Find where the given text appears and provide that cell's center as (x, y) coordinate. 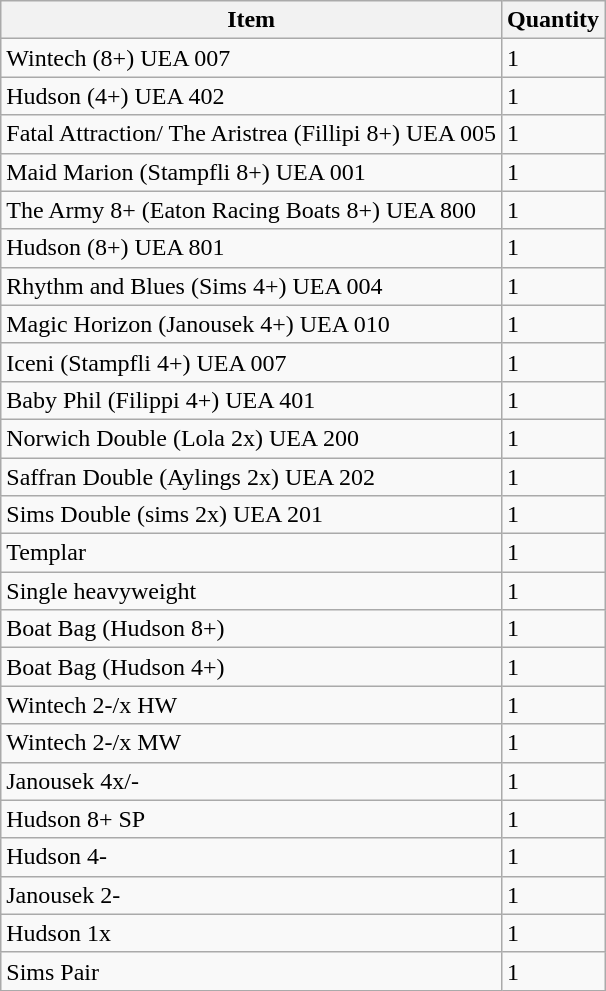
Janousek 2- (252, 895)
The Army 8+ (Eaton Racing Boats 8+) UEA 800 (252, 210)
Rhythm and Blues (Sims 4+) UEA 004 (252, 286)
Boat Bag (Hudson 4+) (252, 667)
Sims Pair (252, 971)
Iceni (Stampfli 4+) UEA 007 (252, 362)
Hudson (4+) UEA 402 (252, 96)
Wintech (8+) UEA 007 (252, 58)
Saffran Double (Aylings 2x) UEA 202 (252, 477)
Sims Double (sims 2x) UEA 201 (252, 515)
Baby Phil (Filippi 4+) UEA 401 (252, 400)
Hudson 1x (252, 933)
Item (252, 20)
Janousek 4x/- (252, 781)
Wintech 2-/x HW (252, 705)
Wintech 2-/x MW (252, 743)
Hudson (8+) UEA 801 (252, 248)
Single heavyweight (252, 591)
Boat Bag (Hudson 8+) (252, 629)
Hudson 4- (252, 857)
Norwich Double (Lola 2x) UEA 200 (252, 438)
Magic Horizon (Janousek 4+) UEA 010 (252, 324)
Fatal Attraction/ The Aristrea (Fillipi 8+) UEA 005 (252, 134)
Hudson 8+ SP (252, 819)
Templar (252, 553)
Quantity (554, 20)
Maid Marion (Stampfli 8+) UEA 001 (252, 172)
